Extract the (x, y) coordinate from the center of the cell holding the provided text.  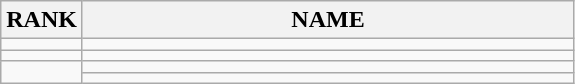
NAME (328, 20)
RANK (42, 20)
